Locate the cell with the specified text and output its [X, Y] center coordinate. 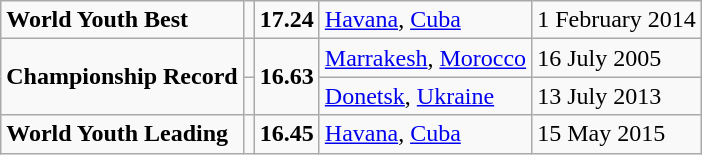
17.24 [286, 20]
Donetsk, Ukraine [425, 96]
Marrakesh, Morocco [425, 58]
16.45 [286, 134]
World Youth Leading [122, 134]
16 July 2005 [617, 58]
World Youth Best [122, 20]
13 July 2013 [617, 96]
1 February 2014 [617, 20]
16.63 [286, 77]
15 May 2015 [617, 134]
Championship Record [122, 77]
